Provide the (x, y) coordinate of the cell's center where the given text is located.  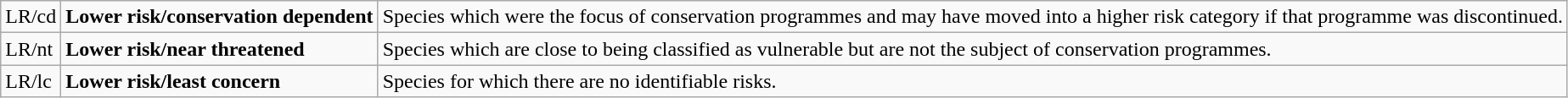
Lower risk/near threatened (219, 49)
Lower risk/conservation dependent (219, 17)
LR/nt (31, 49)
Species which are close to being classified as vulnerable but are not the subject of conservation programmes. (973, 49)
Lower risk/least concern (219, 81)
LR/lc (31, 81)
Species which were the focus of conservation programmes and may have moved into a higher risk category if that programme was discontinued. (973, 17)
LR/cd (31, 17)
Species for which there are no identifiable risks. (973, 81)
